Find where the given text appears and provide that cell's center as [x, y] coordinate. 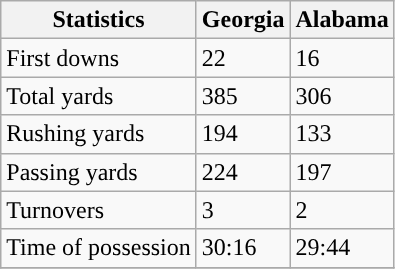
Time of possession [99, 248]
197 [342, 172]
194 [243, 134]
133 [342, 134]
Alabama [342, 20]
306 [342, 96]
224 [243, 172]
Turnovers [99, 210]
3 [243, 210]
Passing yards [99, 172]
30:16 [243, 248]
First downs [99, 58]
385 [243, 96]
Total yards [99, 96]
Statistics [99, 20]
2 [342, 210]
Rushing yards [99, 134]
29:44 [342, 248]
Georgia [243, 20]
16 [342, 58]
22 [243, 58]
